For the text-containing cell, return its midpoint in (x, y) coordinate format. 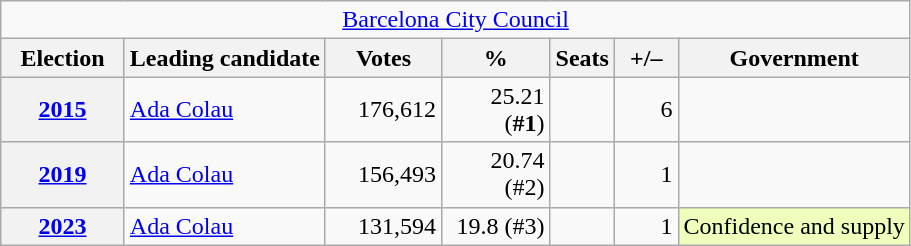
Election (63, 58)
Seats (582, 58)
% (496, 58)
19.8 (#3) (496, 226)
131,594 (383, 226)
6 (646, 110)
Government (794, 58)
Votes (383, 58)
176,612 (383, 110)
2023 (63, 226)
2015 (63, 110)
20.74 (#2) (496, 174)
25.21 (#1) (496, 110)
156,493 (383, 174)
Barcelona City Council (456, 20)
Confidence and supply (794, 226)
Leading candidate (224, 58)
+/– (646, 58)
2019 (63, 174)
